Return (X, Y) of the center of cell containing provided text 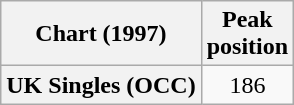
186 (247, 85)
Chart (1997) (101, 34)
UK Singles (OCC) (101, 85)
Peakposition (247, 34)
